Locate the cell with the specified text and output its (X, Y) center coordinate. 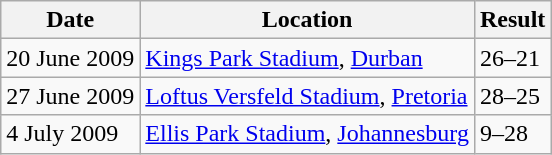
28–25 (512, 96)
20 June 2009 (70, 58)
Date (70, 20)
Kings Park Stadium, Durban (308, 58)
27 June 2009 (70, 96)
Loftus Versfeld Stadium, Pretoria (308, 96)
Location (308, 20)
Result (512, 20)
26–21 (512, 58)
4 July 2009 (70, 134)
Ellis Park Stadium, Johannesburg (308, 134)
9–28 (512, 134)
